Locate the cell with the specified text and output its (X, Y) center coordinate. 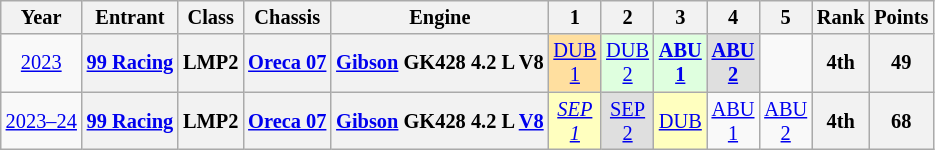
Entrant (130, 17)
SEP1 (574, 121)
Engine (440, 17)
68 (901, 121)
DUB2 (628, 63)
SEP2 (628, 121)
DUB1 (574, 63)
DUB (680, 121)
1 (574, 17)
4 (734, 17)
Year (42, 17)
Chassis (287, 17)
2 (628, 17)
3 (680, 17)
2023–24 (42, 121)
Rank (840, 17)
Class (210, 17)
Points (901, 17)
2023 (42, 63)
49 (901, 63)
5 (786, 17)
